Return the [X, Y] coordinate for the center point of the cell that contains the specified text.  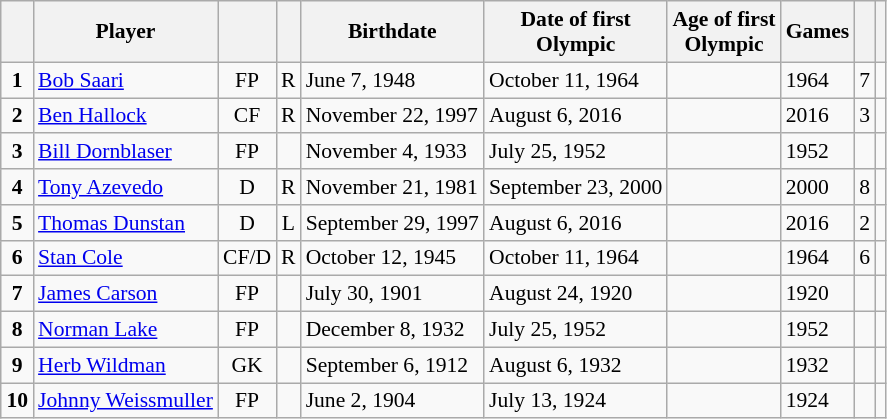
December 8, 1932 [392, 330]
1 [17, 80]
1920 [818, 294]
September 23, 2000 [576, 187]
James Carson [126, 294]
November 4, 1933 [392, 152]
Bill Dornblaser [126, 152]
October 12, 1945 [392, 258]
Ben Hallock [126, 116]
November 22, 1997 [392, 116]
Date of firstOlympic [576, 32]
June 7, 1948 [392, 80]
July 30, 1901 [392, 294]
Stan Cole [126, 258]
Age of firstOlympic [724, 32]
Games [818, 32]
1924 [818, 401]
July 13, 1924 [576, 401]
September 6, 1912 [392, 365]
Thomas Dunstan [126, 223]
CF/D [247, 258]
2000 [818, 187]
September 29, 1997 [392, 223]
August 24, 1920 [576, 294]
Player [126, 32]
GK [247, 365]
9 [17, 365]
Herb Wildman [126, 365]
1932 [818, 365]
Birthdate [392, 32]
November 21, 1981 [392, 187]
CF [247, 116]
Tony Azevedo [126, 187]
June 2, 1904 [392, 401]
Norman Lake [126, 330]
L [288, 223]
10 [17, 401]
August 6, 1932 [576, 365]
Johnny Weissmuller [126, 401]
5 [17, 223]
Bob Saari [126, 80]
4 [17, 187]
